Identify which cell holds the provided text, then report its [X, Y] central coordinate. 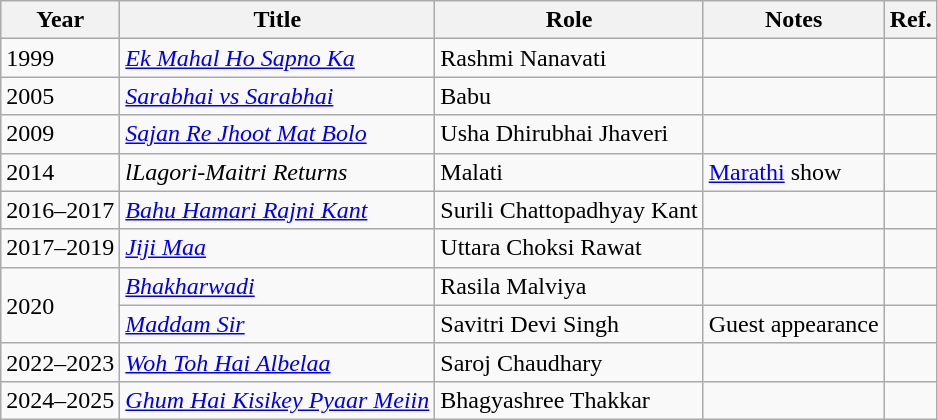
Title [278, 20]
Malati [569, 172]
Savitri Devi Singh [569, 324]
Surili Chattopadhyay Kant [569, 210]
Uttara Choksi Rawat [569, 248]
Ghum Hai Kisikey Pyaar Meiin [278, 400]
lLagori-Maitri Returns [278, 172]
2017–2019 [60, 248]
Marathi show [794, 172]
2020 [60, 305]
Role [569, 20]
Sajan Re Jhoot Mat Bolo [278, 134]
Rashmi Nanavati [569, 58]
2024–2025 [60, 400]
Bhakharwadi [278, 286]
2016–2017 [60, 210]
2022–2023 [60, 362]
Jiji Maa [278, 248]
Woh Toh Hai Albelaa [278, 362]
Maddam Sir [278, 324]
2014 [60, 172]
Ek Mahal Ho Sapno Ka [278, 58]
Guest appearance [794, 324]
2005 [60, 96]
Saroj Chaudhary [569, 362]
Sarabhai vs Sarabhai [278, 96]
Ref. [910, 20]
Rasila Malviya [569, 286]
Bhagyashree Thakkar [569, 400]
Notes [794, 20]
Year [60, 20]
Babu [569, 96]
Bahu Hamari Rajni Kant [278, 210]
2009 [60, 134]
Usha Dhirubhai Jhaveri [569, 134]
1999 [60, 58]
